Determine the (X, Y) coordinate at the center of the cell enclosing the given text.  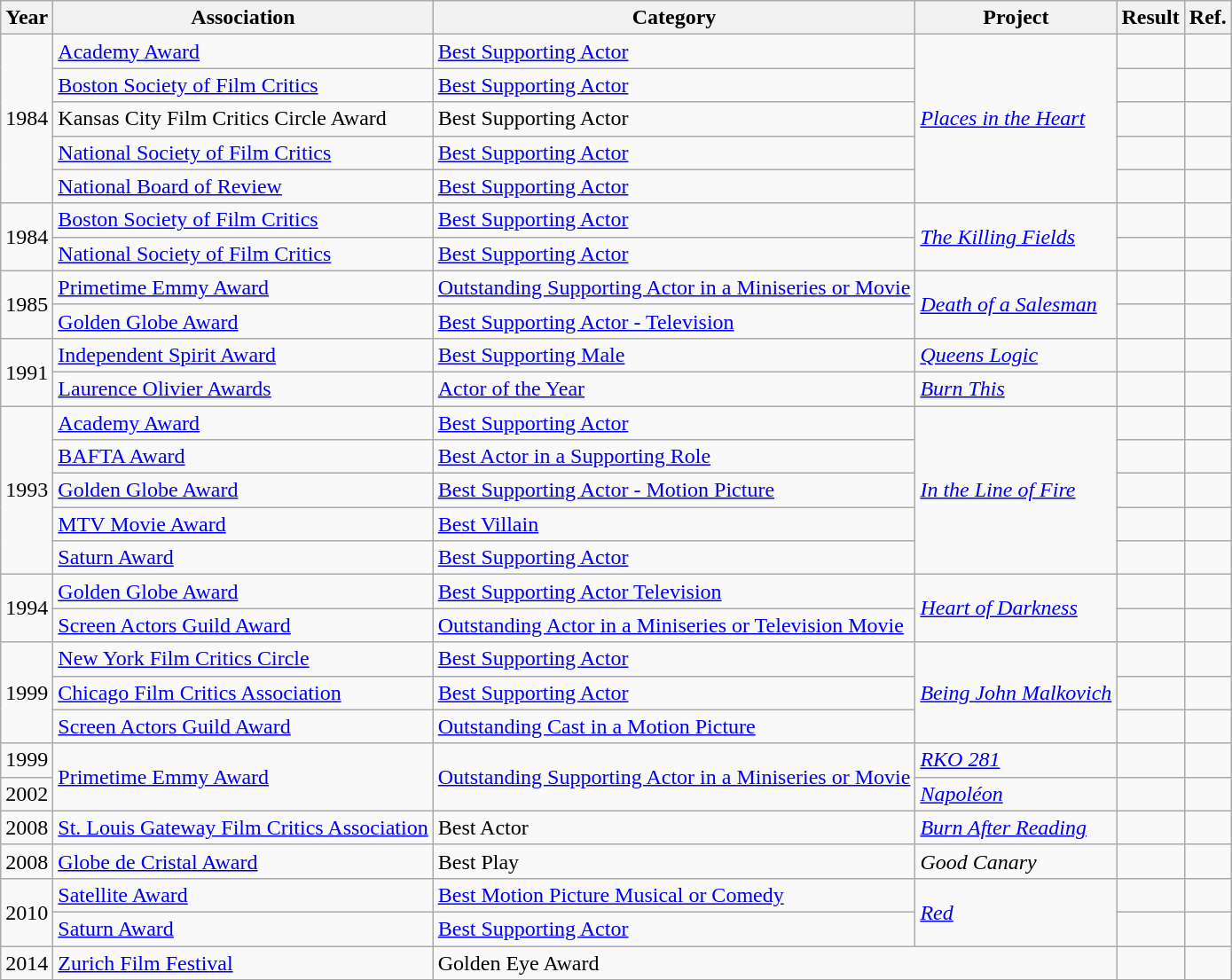
The Killing Fields (1016, 237)
1985 (27, 304)
Queens Logic (1016, 355)
Best Actor (674, 827)
Actor of the Year (674, 388)
BAFTA Award (243, 457)
Best Supporting Male (674, 355)
Project (1016, 18)
Satellite Award (243, 895)
Good Canary (1016, 861)
National Board of Review (243, 186)
1993 (27, 490)
Places in the Heart (1016, 119)
Best Play (674, 861)
2010 (27, 912)
Result (1150, 18)
1991 (27, 372)
Chicago Film Critics Association (243, 693)
2014 (27, 962)
Zurich Film Festival (243, 962)
Burn This (1016, 388)
In the Line of Fire (1016, 490)
Best Motion Picture Musical or Comedy (674, 895)
Kansas City Film Critics Circle Award (243, 119)
Red (1016, 912)
Category (674, 18)
Heart of Darkness (1016, 608)
Independent Spirit Award (243, 355)
Best Actor in a Supporting Role (674, 457)
Being John Malkovich (1016, 693)
Association (243, 18)
Globe de Cristal Award (243, 861)
2002 (27, 794)
Laurence Olivier Awards (243, 388)
MTV Movie Award (243, 524)
Best Supporting Actor Television (674, 592)
Outstanding Actor in a Miniseries or Television Movie (674, 625)
Death of a Salesman (1016, 304)
Ref. (1208, 18)
Year (27, 18)
Best Villain (674, 524)
RKO 281 (1016, 760)
Burn After Reading (1016, 827)
New York Film Critics Circle (243, 659)
1994 (27, 608)
Golden Eye Award (775, 962)
Best Supporting Actor - Motion Picture (674, 490)
Outstanding Cast in a Motion Picture (674, 726)
St. Louis Gateway Film Critics Association (243, 827)
Napoléon (1016, 794)
Best Supporting Actor - Television (674, 321)
